Pinpoint the cell where the given text exists, returning its [x, y] midpoint coordinate. 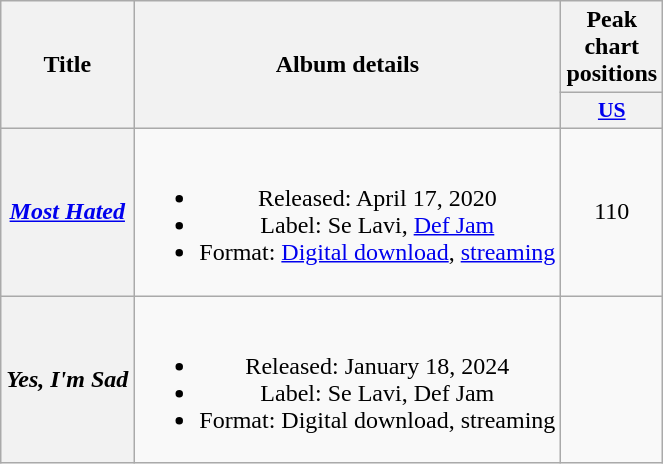
US [612, 111]
110 [612, 212]
Peak chart positions [612, 47]
Title [68, 65]
Most Hated [68, 212]
Album details [348, 65]
Released: January 18, 2024Label: Se Lavi, Def JamFormat: Digital download, streaming [348, 380]
Released: April 17, 2020Label: Se Lavi, Def JamFormat: Digital download, streaming [348, 212]
Yes, I'm Sad [68, 380]
